Determine the [X, Y] coordinate at the center of the cell enclosing the given text.  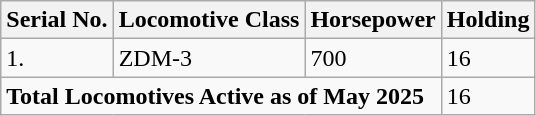
Serial No. [57, 20]
Total Locomotives Active as of May 2025 [221, 96]
700 [373, 58]
Holding [488, 20]
1. [57, 58]
ZDM-3 [209, 58]
Horsepower [373, 20]
Locomotive Class [209, 20]
